From the cell containing the given text, extract its center point as [x, y] coordinate. 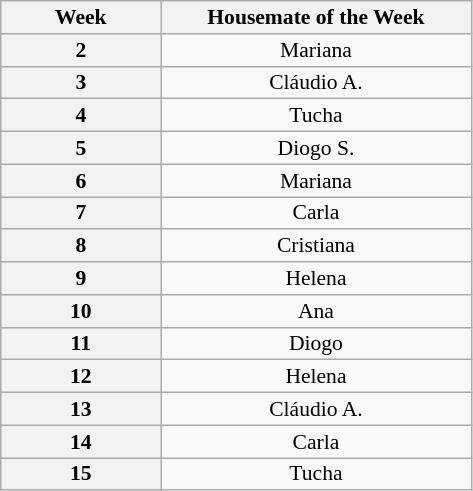
7 [81, 214]
5 [81, 148]
Ana [316, 312]
14 [81, 442]
6 [81, 180]
Housemate of the Week [316, 18]
Week [81, 18]
Diogo [316, 344]
8 [81, 246]
15 [81, 474]
2 [81, 50]
10 [81, 312]
13 [81, 410]
9 [81, 278]
Diogo S. [316, 148]
12 [81, 376]
4 [81, 116]
3 [81, 82]
Cristiana [316, 246]
11 [81, 344]
